From the cell containing the given text, extract its center point as [x, y] coordinate. 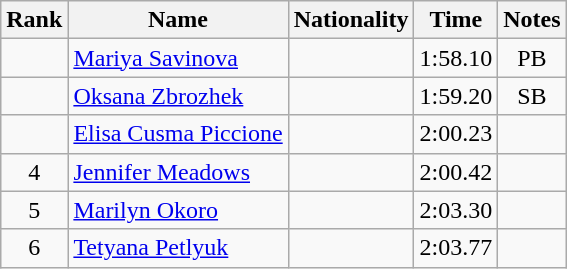
1:58.10 [456, 58]
Time [456, 20]
1:59.20 [456, 96]
Tetyana Petlyuk [178, 248]
Notes [532, 20]
Marilyn Okoro [178, 210]
2:00.42 [456, 172]
Name [178, 20]
2:00.23 [456, 134]
Jennifer Meadows [178, 172]
Elisa Cusma Piccione [178, 134]
6 [34, 248]
SB [532, 96]
5 [34, 210]
2:03.30 [456, 210]
2:03.77 [456, 248]
4 [34, 172]
Rank [34, 20]
Oksana Zbrozhek [178, 96]
PB [532, 58]
Nationality [351, 20]
Mariya Savinova [178, 58]
